Locate the cell with the specified text and output its (X, Y) center coordinate. 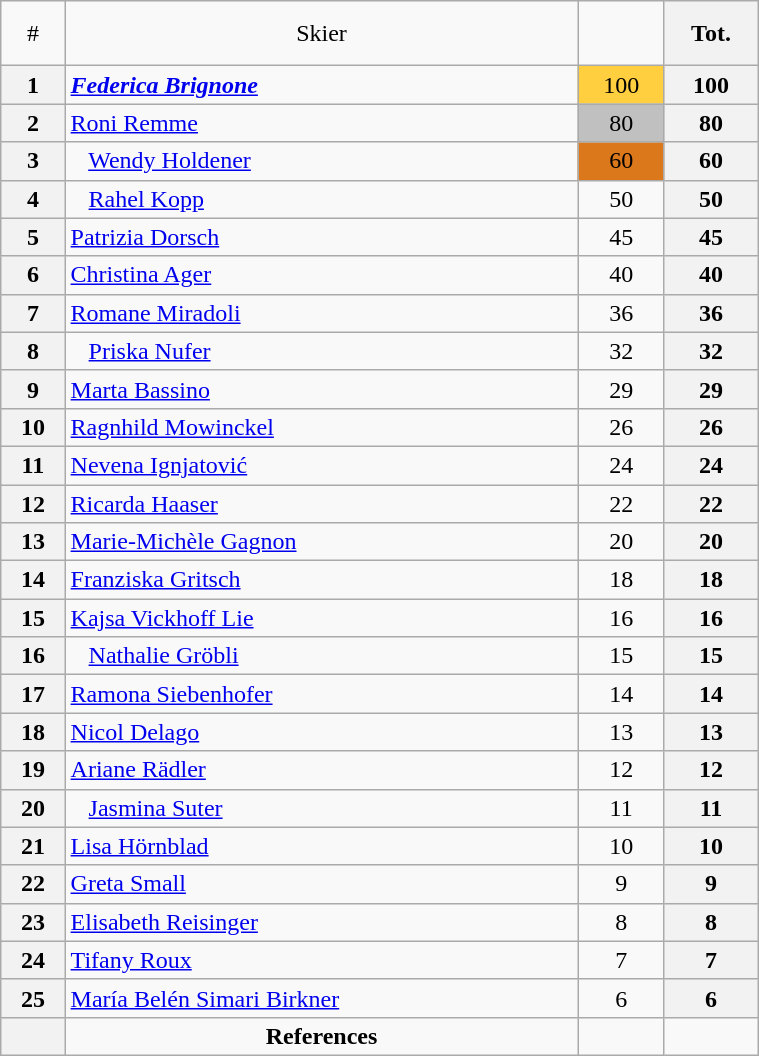
Marie-Michèle Gagnon (322, 542)
17 (33, 694)
Tifany Roux (322, 960)
Ariane Rädler (322, 770)
Ramona Siebenhofer (322, 694)
References (322, 1036)
23 (33, 922)
Roni Remme (322, 123)
Ragnhild Mowinckel (322, 427)
Lisa Hörnblad (322, 846)
Priska Nufer (322, 351)
5 (33, 237)
Jasmina Suter (322, 808)
Nicol Delago (322, 732)
21 (33, 846)
4 (33, 199)
Franziska Gritsch (322, 580)
Skier (322, 34)
Ricarda Haaser (322, 503)
Elisabeth Reisinger (322, 922)
25 (33, 998)
Patrizia Dorsch (322, 237)
Marta Bassino (322, 389)
Wendy Holdener (322, 161)
Federica Brignone (322, 85)
María Belén Simari Birkner (322, 998)
Greta Small (322, 884)
# (33, 34)
19 (33, 770)
3 (33, 161)
Nathalie Gröbli (322, 656)
Tot. (710, 34)
1 (33, 85)
Romane Miradoli (322, 313)
2 (33, 123)
Christina Ager (322, 275)
Rahel Kopp (322, 199)
Nevena Ignjatović (322, 465)
Kajsa Vickhoff Lie (322, 618)
